Return the (x, y) coordinate for the center point of the cell that contains the specified text.  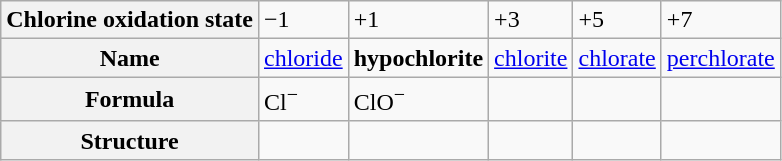
Name (130, 58)
hypochlorite (418, 58)
Cl− (303, 100)
+7 (720, 20)
Formula (130, 100)
chlorate (617, 58)
chloride (303, 58)
perchlorate (720, 58)
chlorite (531, 58)
ClO− (418, 100)
+5 (617, 20)
Chlorine oxidation state (130, 20)
+3 (531, 20)
−1 (303, 20)
Structure (130, 140)
+1 (418, 20)
